Extract the (X, Y) coordinate from the center of the cell holding the provided text.  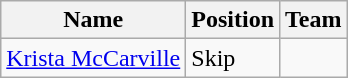
Skip (233, 58)
Name (94, 20)
Krista McCarville (94, 58)
Team (314, 20)
Position (233, 20)
